Output the (X, Y) coordinate of the center of the cell containing the given text.  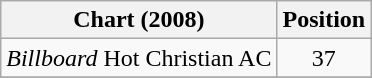
Position (324, 20)
Billboard Hot Christian AC (139, 58)
Chart (2008) (139, 20)
37 (324, 58)
